Output the (x, y) coordinate of the center of the cell containing the given text.  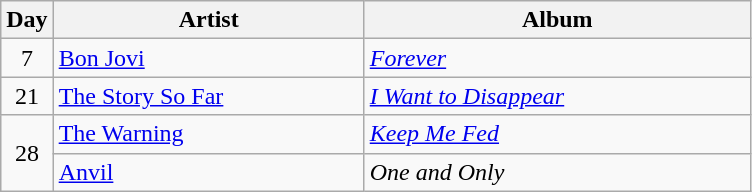
The Story So Far (208, 96)
The Warning (208, 134)
7 (27, 58)
Anvil (208, 172)
21 (27, 96)
Forever (557, 58)
Keep Me Fed (557, 134)
28 (27, 153)
Bon Jovi (208, 58)
I Want to Disappear (557, 96)
Artist (208, 20)
Album (557, 20)
Day (27, 20)
One and Only (557, 172)
